Find where the given text appears and provide that cell's center as [X, Y] coordinate. 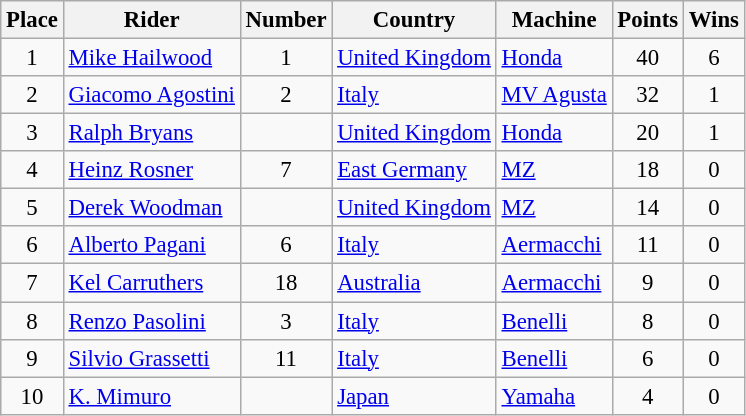
K. Mimuro [152, 396]
Country [414, 20]
Yamaha [554, 396]
Alberto Pagani [152, 245]
Rider [152, 20]
Number [286, 20]
East Germany [414, 170]
5 [32, 208]
Mike Hailwood [152, 58]
20 [648, 133]
Giacomo Agostini [152, 95]
Wins [714, 20]
Machine [554, 20]
Japan [414, 396]
Points [648, 20]
MV Agusta [554, 95]
10 [32, 396]
Place [32, 20]
Heinz Rosner [152, 170]
14 [648, 208]
Kel Carruthers [152, 283]
Derek Woodman [152, 208]
32 [648, 95]
40 [648, 58]
Renzo Pasolini [152, 321]
Australia [414, 283]
Ralph Bryans [152, 133]
Silvio Grassetti [152, 358]
